Pinpoint the cell where the given text exists, returning its [x, y] midpoint coordinate. 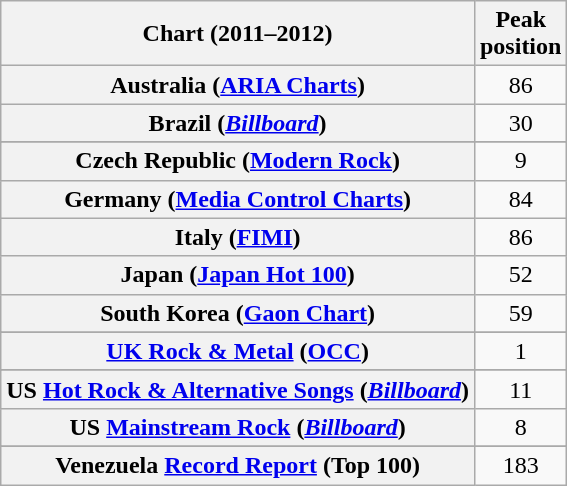
Italy (FIMI) [238, 237]
US Mainstream Rock (Billboard) [238, 427]
52 [520, 275]
Venezuela Record Report (Top 100) [238, 465]
9 [520, 161]
1 [520, 351]
59 [520, 313]
11 [520, 389]
Australia (ARIA Charts) [238, 85]
8 [520, 427]
Japan (Japan Hot 100) [238, 275]
UK Rock & Metal (OCC) [238, 351]
South Korea (Gaon Chart) [238, 313]
Czech Republic (Modern Rock) [238, 161]
US Hot Rock & Alternative Songs (Billboard) [238, 389]
Brazil (Billboard) [238, 123]
84 [520, 199]
Chart (2011–2012) [238, 34]
30 [520, 123]
Germany (Media Control Charts) [238, 199]
183 [520, 465]
Peakposition [520, 34]
